Pinpoint the cell where the given text exists, returning its (X, Y) midpoint coordinate. 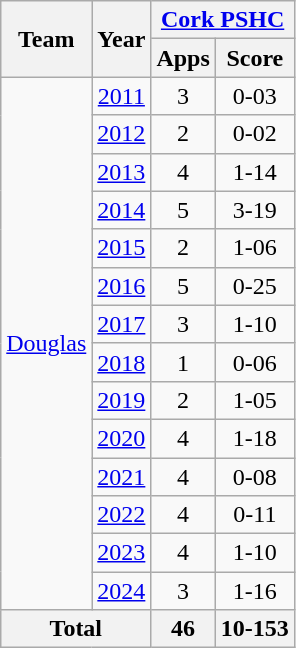
Cork PSHC (222, 20)
0-08 (254, 477)
Team (46, 39)
Year (122, 39)
2024 (122, 591)
2017 (122, 324)
1-18 (254, 438)
2021 (122, 477)
2018 (122, 362)
46 (183, 629)
2022 (122, 515)
0-03 (254, 96)
2015 (122, 248)
Total (76, 629)
1 (183, 362)
2013 (122, 172)
0-25 (254, 286)
Apps (183, 58)
1-16 (254, 591)
1-05 (254, 400)
1-06 (254, 248)
10-153 (254, 629)
3-19 (254, 210)
2016 (122, 286)
0-06 (254, 362)
2020 (122, 438)
1-14 (254, 172)
Score (254, 58)
2023 (122, 553)
2012 (122, 134)
0-02 (254, 134)
2011 (122, 96)
2014 (122, 210)
0-11 (254, 515)
2019 (122, 400)
Douglas (46, 344)
